Extract the (x, y) coordinate from the center of the cell holding the provided text.  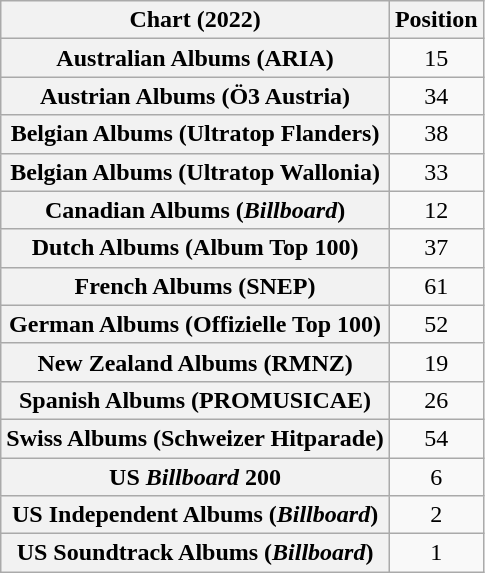
Canadian Albums (Billboard) (196, 210)
26 (436, 400)
2 (436, 515)
12 (436, 210)
6 (436, 477)
US Billboard 200 (196, 477)
54 (436, 438)
Position (436, 20)
15 (436, 58)
Swiss Albums (Schweizer Hitparade) (196, 438)
Belgian Albums (Ultratop Wallonia) (196, 172)
34 (436, 96)
38 (436, 134)
19 (436, 362)
33 (436, 172)
Belgian Albums (Ultratop Flanders) (196, 134)
German Albums (Offizielle Top 100) (196, 324)
Dutch Albums (Album Top 100) (196, 248)
37 (436, 248)
Australian Albums (ARIA) (196, 58)
French Albums (SNEP) (196, 286)
Chart (2022) (196, 20)
Spanish Albums (PROMUSICAE) (196, 400)
Austrian Albums (Ö3 Austria) (196, 96)
52 (436, 324)
US Soundtrack Albums (Billboard) (196, 553)
61 (436, 286)
US Independent Albums (Billboard) (196, 515)
New Zealand Albums (RMNZ) (196, 362)
1 (436, 553)
